Determine the [x, y] coordinate at the center of the cell enclosing the given text.  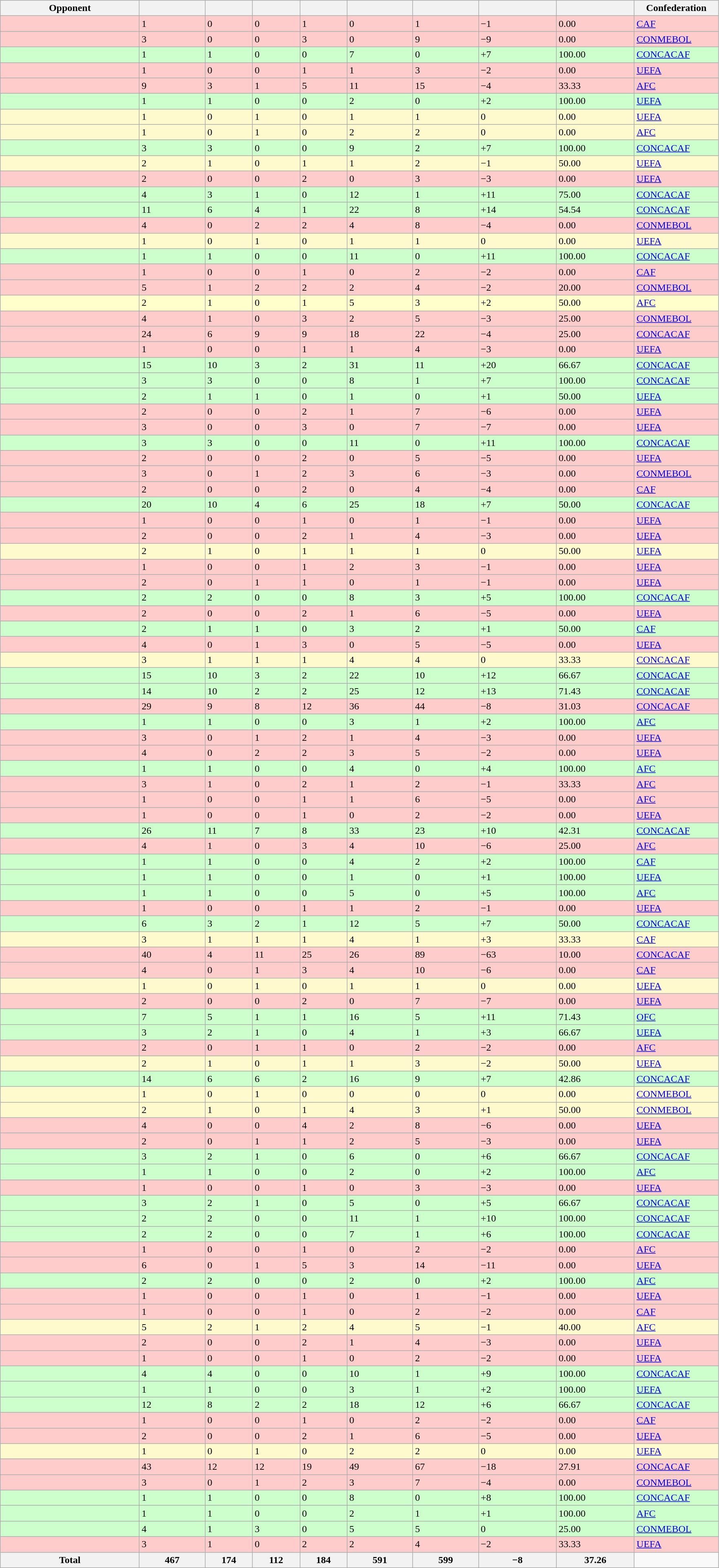
42.31 [595, 830]
−18 [517, 1467]
54.54 [595, 210]
20 [172, 505]
44 [445, 707]
+8 [517, 1498]
27.91 [595, 1467]
−9 [517, 39]
+12 [517, 675]
40 [172, 955]
42.86 [595, 1079]
24 [172, 334]
20.00 [595, 287]
+9 [517, 1374]
31 [380, 365]
49 [380, 1467]
10.00 [595, 955]
36 [380, 707]
467 [172, 1560]
+14 [517, 210]
184 [323, 1560]
Confederation [676, 8]
599 [445, 1560]
43 [172, 1467]
Opponent [70, 8]
31.03 [595, 707]
112 [276, 1560]
19 [323, 1467]
591 [380, 1560]
Total [70, 1560]
174 [229, 1560]
23 [445, 830]
−11 [517, 1265]
67 [445, 1467]
75.00 [595, 194]
+4 [517, 769]
89 [445, 955]
40.00 [595, 1327]
+13 [517, 691]
OFC [676, 1017]
37.26 [595, 1560]
+20 [517, 365]
29 [172, 707]
33 [380, 830]
−63 [517, 955]
